Determine the [x, y] coordinate at the center of the cell enclosing the given text.  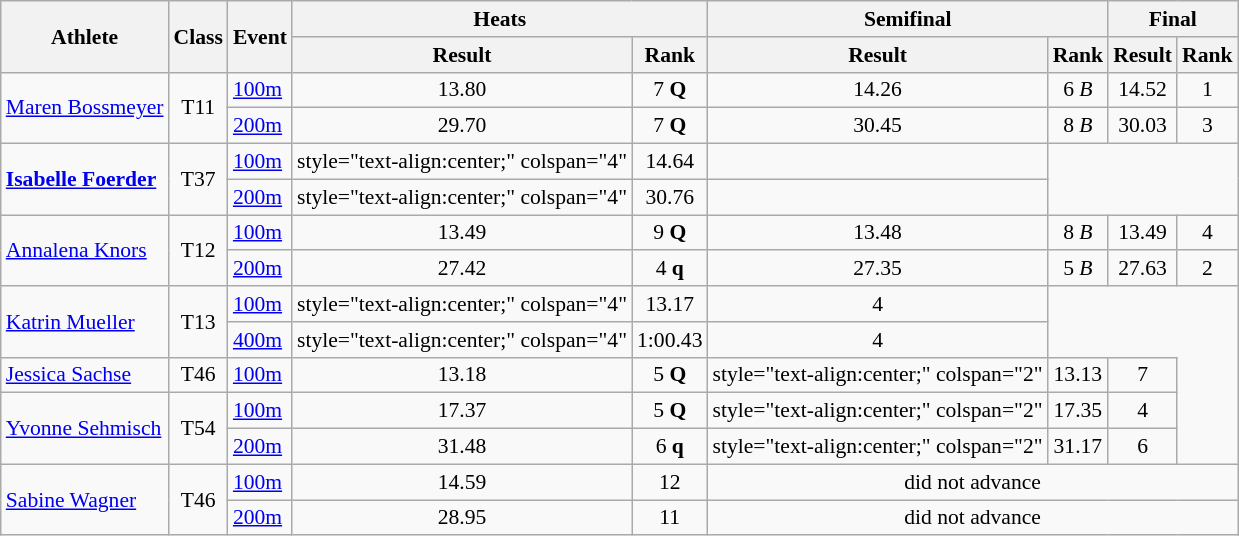
11 [670, 518]
Class [198, 36]
14.52 [1142, 90]
14.59 [462, 482]
Semifinal [908, 19]
14.26 [878, 90]
T11 [198, 108]
Yvonne Sehmisch [85, 428]
Final [1172, 19]
13.80 [462, 90]
31.17 [1078, 447]
4 q [670, 269]
Athlete [85, 36]
29.70 [462, 126]
T54 [198, 428]
T13 [198, 322]
17.37 [462, 411]
13.18 [462, 375]
Event [260, 36]
1:00.43 [670, 340]
30.76 [670, 197]
13.48 [878, 233]
13.13 [1078, 375]
400m [260, 340]
Jessica Sachse [85, 375]
Annalena Knors [85, 250]
6 [1142, 447]
14.64 [670, 162]
Maren Bossmeyer [85, 108]
9 Q [670, 233]
5 B [1078, 269]
6 B [1078, 90]
2 [1208, 269]
30.45 [878, 126]
12 [670, 482]
T37 [198, 180]
1 [1208, 90]
Heats [500, 19]
T12 [198, 250]
6 q [670, 447]
31.48 [462, 447]
28.95 [462, 518]
30.03 [1142, 126]
27.63 [1142, 269]
Katrin Mueller [85, 322]
27.35 [878, 269]
17.35 [1078, 411]
7 [1142, 375]
13.17 [670, 304]
Isabelle Foerder [85, 180]
Sabine Wagner [85, 500]
27.42 [462, 269]
3 [1208, 126]
